Capture the cell that displays the provided text and extract its [x, y] central coordinate. 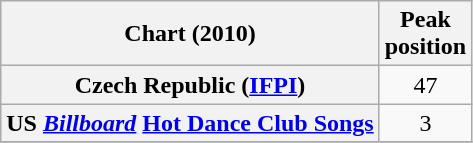
US Billboard Hot Dance Club Songs [190, 123]
Czech Republic (IFPI) [190, 85]
3 [425, 123]
Peakposition [425, 34]
Chart (2010) [190, 34]
47 [425, 85]
